Detect which cell encompasses the target text, then output its (x, y) center coordinate. 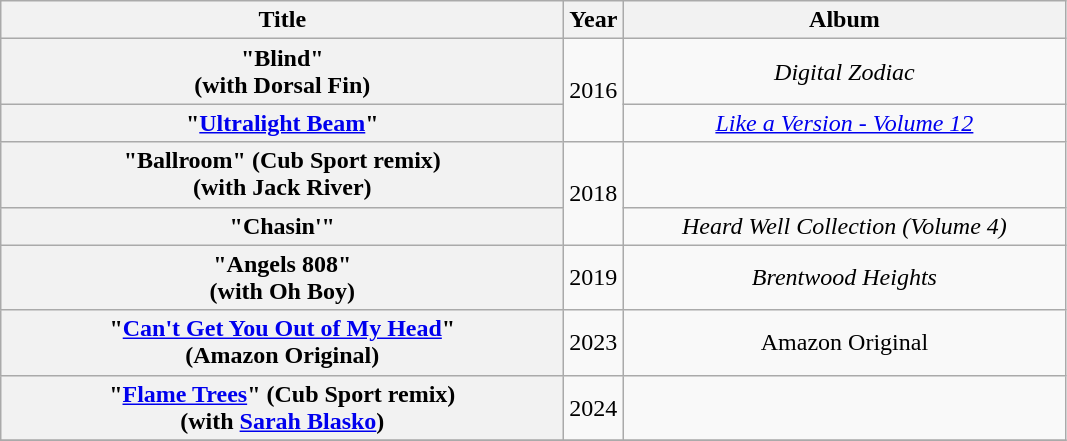
2016 (594, 90)
Title (282, 20)
Brentwood Heights (844, 278)
"Can't Get You Out of My Head" (Amazon Original) (282, 342)
"Ultralight Beam" (282, 123)
2024 (594, 408)
Amazon Original (844, 342)
2019 (594, 278)
"Blind" (with Dorsal Fin) (282, 72)
Heard Well Collection (Volume 4) (844, 226)
"Flame Trees" (Cub Sport remix) (with Sarah Blasko) (282, 408)
2018 (594, 194)
Digital Zodiac (844, 72)
"Angels 808" (with Oh Boy) (282, 278)
Year (594, 20)
"Chasin'" (282, 226)
Album (844, 20)
"Ballroom" (Cub Sport remix) (with Jack River) (282, 174)
Like a Version - Volume 12 (844, 123)
2023 (594, 342)
